Extract the (X, Y) coordinate from the center of the cell holding the provided text.  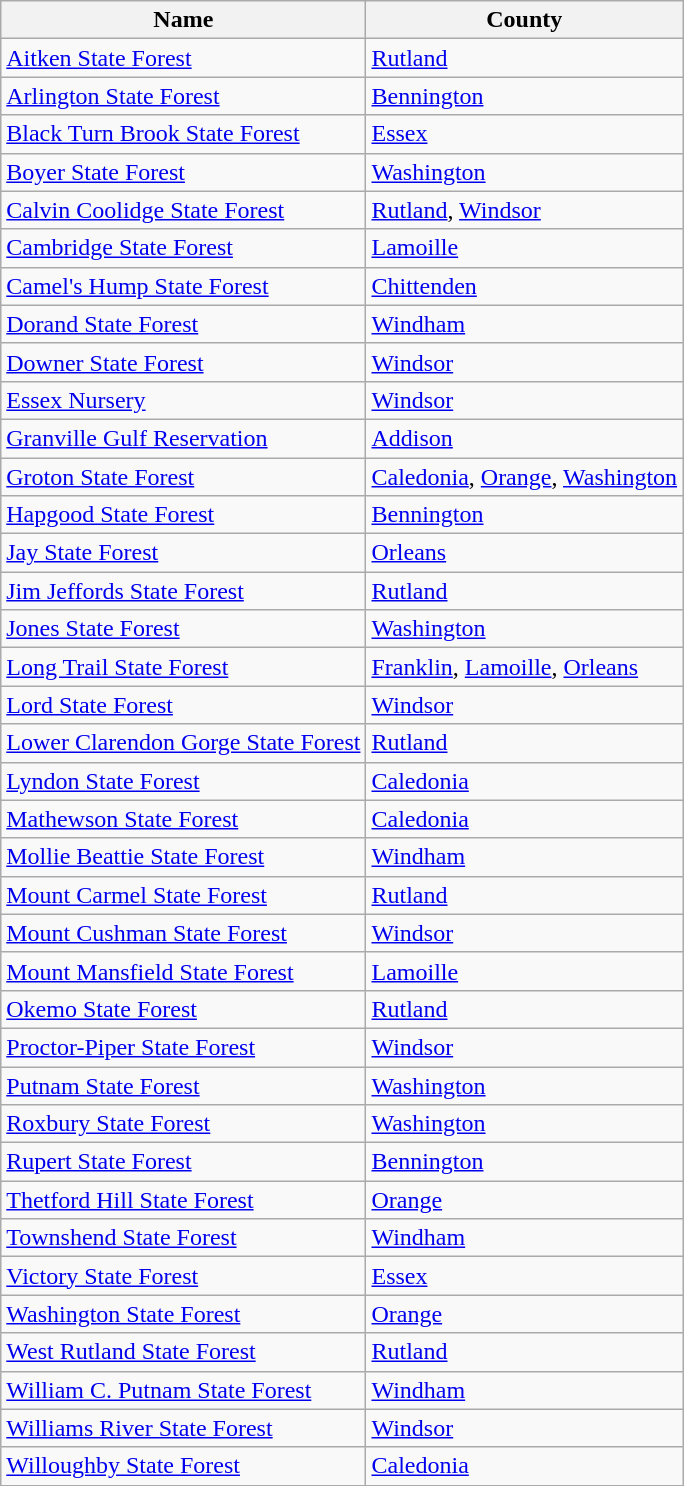
Orleans (524, 553)
Essex Nursery (184, 400)
Caledonia, Orange, Washington (524, 477)
Lord State Forest (184, 705)
Roxbury State Forest (184, 1124)
Black Turn Brook State Forest (184, 134)
County (524, 20)
Townshend State Forest (184, 1238)
Rutland, Windsor (524, 210)
William C. Putnam State Forest (184, 1390)
Jones State Forest (184, 629)
Lyndon State Forest (184, 781)
Arlington State Forest (184, 96)
Boyer State Forest (184, 172)
Lower Clarendon Gorge State Forest (184, 743)
Putnam State Forest (184, 1085)
Mount Mansfield State Forest (184, 971)
Williams River State Forest (184, 1428)
Downer State Forest (184, 362)
Mount Carmel State Forest (184, 895)
Victory State Forest (184, 1276)
Addison (524, 438)
Cambridge State Forest (184, 248)
Proctor-Piper State Forest (184, 1047)
Aitken State Forest (184, 58)
Name (184, 20)
Jay State Forest (184, 553)
Chittenden (524, 286)
Long Trail State Forest (184, 667)
Mollie Beattie State Forest (184, 857)
Granville Gulf Reservation (184, 438)
Rupert State Forest (184, 1162)
Hapgood State Forest (184, 515)
West Rutland State Forest (184, 1352)
Okemo State Forest (184, 1009)
Groton State Forest (184, 477)
Franklin, Lamoille, Orleans (524, 667)
Jim Jeffords State Forest (184, 591)
Camel's Hump State Forest (184, 286)
Thetford Hill State Forest (184, 1200)
Dorand State Forest (184, 324)
Calvin Coolidge State Forest (184, 210)
Washington State Forest (184, 1314)
Mount Cushman State Forest (184, 933)
Mathewson State Forest (184, 819)
Willoughby State Forest (184, 1466)
